Return the (x, y) coordinate for the center point of the cell that contains the specified text.  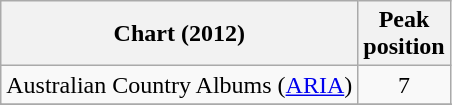
Australian Country Albums (ARIA) (180, 85)
Chart (2012) (180, 34)
7 (404, 85)
Peakposition (404, 34)
